Find where the given text appears and provide that cell's center as (X, Y) coordinate. 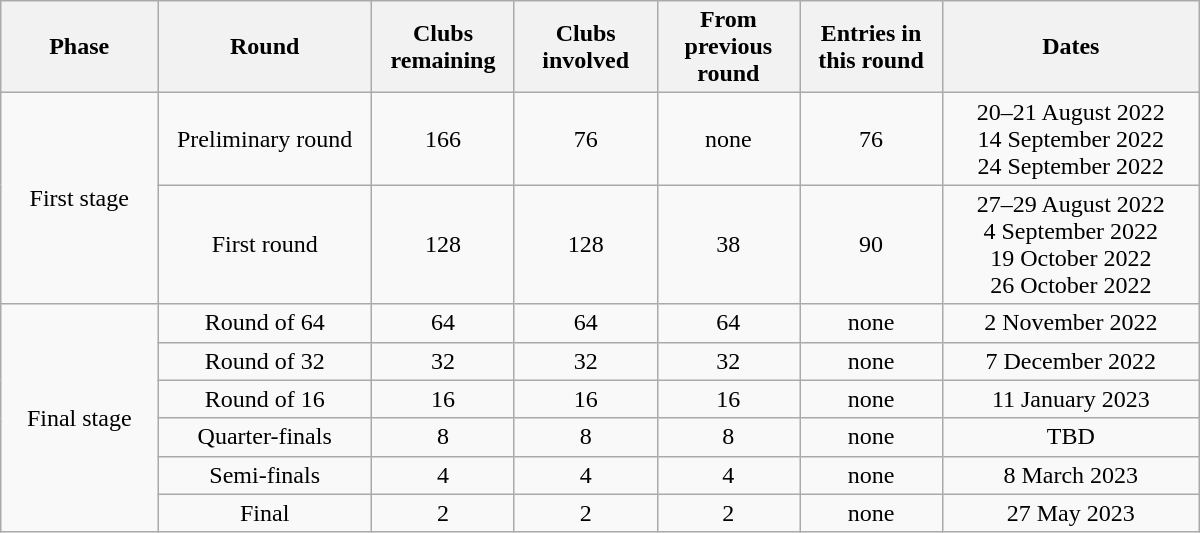
Round of 32 (265, 361)
166 (444, 139)
From previous round (728, 47)
Round of 16 (265, 399)
Semi-finals (265, 475)
90 (872, 244)
11 January 2023 (1070, 399)
Entries in this round (872, 47)
Round (265, 47)
Dates (1070, 47)
2 November 2022 (1070, 323)
TBD (1070, 437)
27–29 August 20224 September 202219 October 202226 October 2022 (1070, 244)
27 May 2023 (1070, 513)
Final stage (80, 418)
Clubs remaining (444, 47)
First round (265, 244)
20–21 August 202214 September 202224 September 2022 (1070, 139)
38 (728, 244)
8 March 2023 (1070, 475)
Round of 64 (265, 323)
7 December 2022 (1070, 361)
Clubs involved (586, 47)
Preliminary round (265, 139)
Phase (80, 47)
Final (265, 513)
Quarter-finals (265, 437)
First stage (80, 198)
